Identify which cell holds the provided text, then report its (x, y) central coordinate. 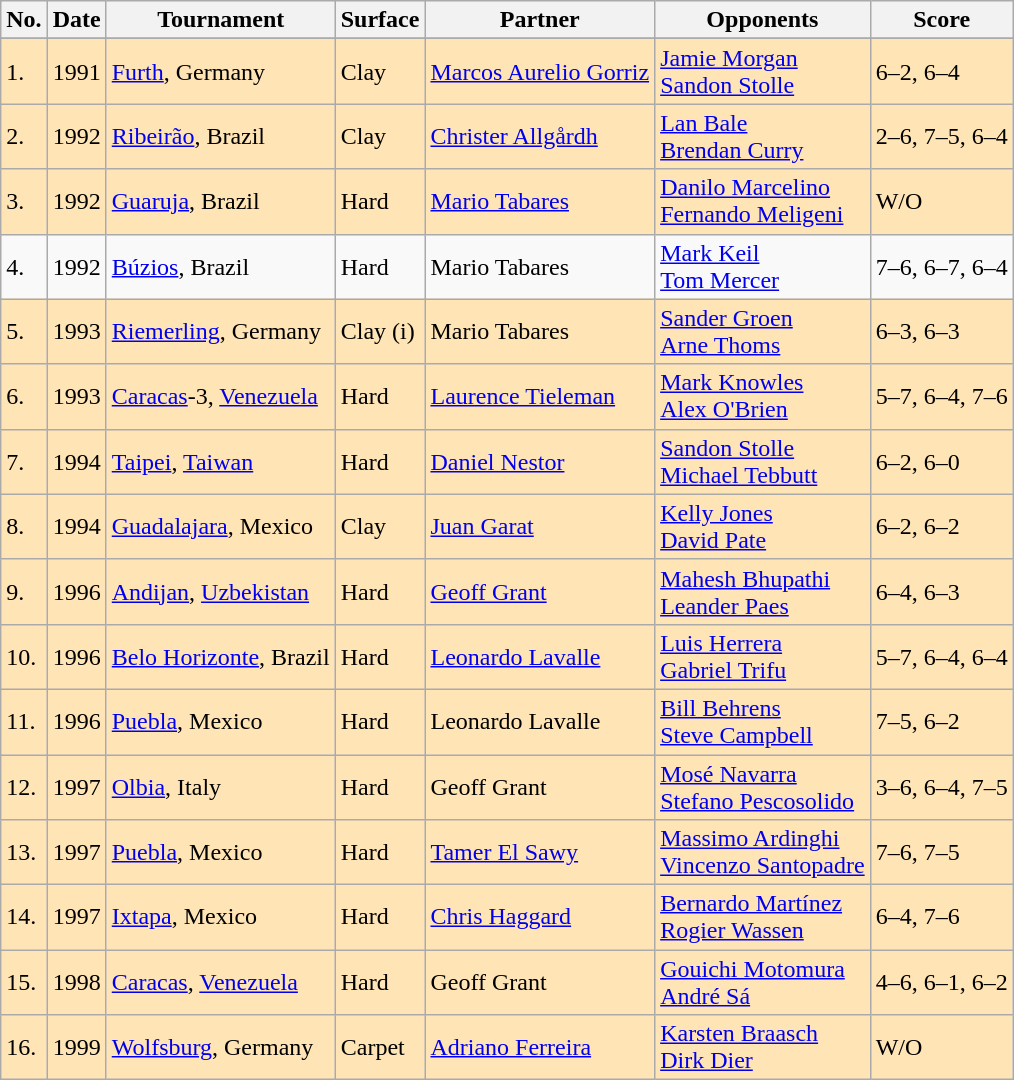
3. (24, 202)
5–7, 6–4, 6–4 (942, 656)
16. (24, 1048)
Carpet (380, 1048)
Clay (i) (380, 332)
Sander Groen Arne Thoms (763, 332)
14. (24, 918)
6. (24, 396)
Mosé Navarra Stefano Pescosolido (763, 786)
Mahesh Bhupathi Leander Paes (763, 592)
Adriano Ferreira (540, 1048)
11. (24, 722)
7. (24, 462)
Ixtapa, Mexico (220, 918)
Mark Keil Tom Mercer (763, 266)
Olbia, Italy (220, 786)
Partner (540, 20)
7–5, 6–2 (942, 722)
Ribeirão, Brazil (220, 136)
Christer Allgårdh (540, 136)
8. (24, 526)
Caracas-3, Venezuela (220, 396)
Marcos Aurelio Gorriz (540, 72)
Danilo Marcelino Fernando Meligeni (763, 202)
Mark Knowles Alex O'Brien (763, 396)
Taipei, Taiwan (220, 462)
Tamer El Sawy (540, 852)
No. (24, 20)
Búzios, Brazil (220, 266)
Tournament (220, 20)
6–2, 6–0 (942, 462)
6–2, 6–4 (942, 72)
Guaruja, Brazil (220, 202)
Guadalajara, Mexico (220, 526)
6–4, 7–6 (942, 918)
9. (24, 592)
Massimo Ardinghi Vincenzo Santopadre (763, 852)
Sandon Stolle Michael Tebbutt (763, 462)
Riemerling, Germany (220, 332)
1999 (76, 1048)
Chris Haggard (540, 918)
15. (24, 982)
Laurence Tieleman (540, 396)
Bill Behrens Steve Campbell (763, 722)
Opponents (763, 20)
Juan Garat (540, 526)
5–7, 6–4, 7–6 (942, 396)
Andijan, Uzbekistan (220, 592)
2–6, 7–5, 6–4 (942, 136)
4–6, 6–1, 6–2 (942, 982)
6–4, 6–3 (942, 592)
Score (942, 20)
13. (24, 852)
5. (24, 332)
Date (76, 20)
1. (24, 72)
Bernardo Martínez Rogier Wassen (763, 918)
Belo Horizonte, Brazil (220, 656)
6–3, 6–3 (942, 332)
Lan Bale Brendan Curry (763, 136)
Furth, Germany (220, 72)
1991 (76, 72)
Wolfsburg, Germany (220, 1048)
10. (24, 656)
4. (24, 266)
Caracas, Venezuela (220, 982)
Gouichi Motomura André Sá (763, 982)
Karsten Braasch Dirk Dier (763, 1048)
1998 (76, 982)
7–6, 6–7, 6–4 (942, 266)
3–6, 6–4, 7–5 (942, 786)
Surface (380, 20)
7–6, 7–5 (942, 852)
Luis Herrera Gabriel Trifu (763, 656)
6–2, 6–2 (942, 526)
12. (24, 786)
2. (24, 136)
Daniel Nestor (540, 462)
Jamie Morgan Sandon Stolle (763, 72)
Kelly Jones David Pate (763, 526)
